Pinpoint the cell where the given text exists, returning its (x, y) midpoint coordinate. 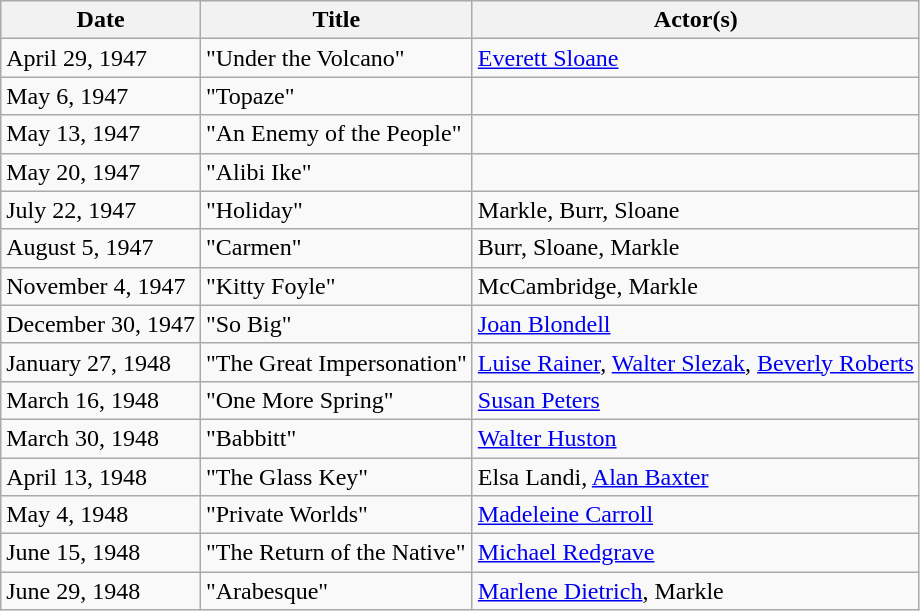
"Private Worlds" (336, 515)
"The Glass Key" (336, 477)
March 16, 1948 (101, 400)
April 13, 1948 (101, 477)
May 13, 1947 (101, 134)
"The Return of the Native" (336, 553)
"Carmen" (336, 248)
Susan Peters (696, 400)
March 30, 1948 (101, 438)
Burr, Sloane, Markle (696, 248)
Title (336, 20)
Date (101, 20)
May 6, 1947 (101, 96)
Everett Sloane (696, 58)
Marlene Dietrich, Markle (696, 591)
May 4, 1948 (101, 515)
"Under the Volcano" (336, 58)
"Babbitt" (336, 438)
Actor(s) (696, 20)
Madeleine Carroll (696, 515)
November 4, 1947 (101, 286)
June 15, 1948 (101, 553)
January 27, 1948 (101, 362)
August 5, 1947 (101, 248)
Markle, Burr, Sloane (696, 210)
"So Big" (336, 324)
May 20, 1947 (101, 172)
"Holiday" (336, 210)
"One More Spring" (336, 400)
"The Great Impersonation" (336, 362)
"Arabesque" (336, 591)
December 30, 1947 (101, 324)
Joan Blondell (696, 324)
April 29, 1947 (101, 58)
Walter Huston (696, 438)
Michael Redgrave (696, 553)
"Alibi Ike" (336, 172)
"Topaze" (336, 96)
"An Enemy of the People" (336, 134)
July 22, 1947 (101, 210)
Luise Rainer, Walter Slezak, Beverly Roberts (696, 362)
June 29, 1948 (101, 591)
McCambridge, Markle (696, 286)
Elsa Landi, Alan Baxter (696, 477)
"Kitty Foyle" (336, 286)
